From the cell containing the given text, extract its center point as [X, Y] coordinate. 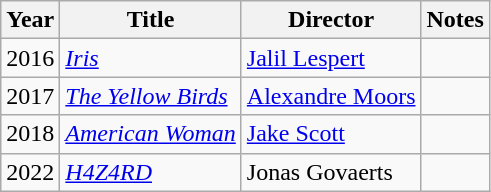
2022 [30, 172]
Jonas Govaerts [331, 172]
2018 [30, 134]
H4Z4RD [151, 172]
2016 [30, 58]
Alexandre Moors [331, 96]
Title [151, 20]
Jake Scott [331, 134]
The Yellow Birds [151, 96]
American Woman [151, 134]
Jalil Lespert [331, 58]
Year [30, 20]
Notes [455, 20]
Director [331, 20]
Iris [151, 58]
2017 [30, 96]
